Determine the (X, Y) coordinate at the center of the cell enclosing the given text.  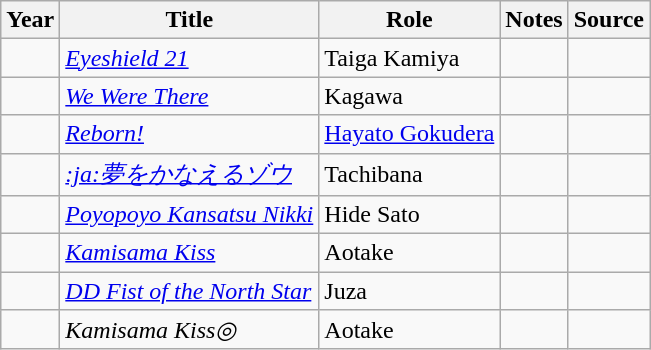
Eyeshield 21 (190, 58)
Kagawa (410, 96)
Reborn! (190, 134)
Hayato Gokudera (410, 134)
Year (30, 20)
Title (190, 20)
:ja:夢をかなえるゾウ (190, 174)
Poyopoyo Kansatsu Nikki (190, 215)
Taiga Kamiya (410, 58)
Tachibana (410, 174)
Role (410, 20)
Kamisama Kiss◎ (190, 330)
Juza (410, 291)
We Were There (190, 96)
Source (608, 20)
Notes (534, 20)
Hide Sato (410, 215)
DD Fist of the North Star (190, 291)
Kamisama Kiss (190, 253)
